Pinpoint the cell where the given text exists, returning its [x, y] midpoint coordinate. 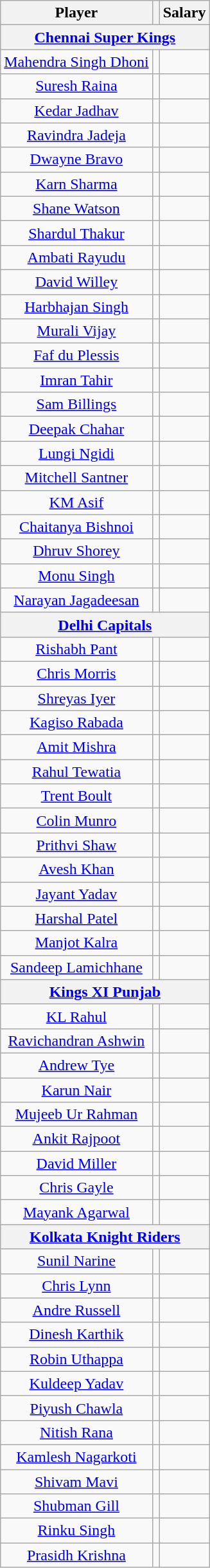
Shreyas Iyer [76, 698]
Narayan Jagadeesan [76, 600]
Dhruv Shorey [76, 551]
Kagiso Rabada [76, 723]
Shane Watson [76, 208]
Rishabh Pant [76, 649]
Dinesh Karthik [76, 1335]
Kings XI Punjab [105, 992]
Rahul Tewatia [76, 772]
Lungi Ngidi [76, 453]
KL Rahul [76, 1016]
Andrew Tye [76, 1065]
Andre Russell [76, 1310]
Jayant Yadav [76, 894]
Chennai Super Kings [105, 37]
Mayank Agarwal [76, 1212]
Rinku Singh [76, 1531]
David Miller [76, 1163]
Ankit Rajpoot [76, 1139]
Ambati Rayudu [76, 257]
Karn Sharma [76, 184]
Kolkata Knight Riders [105, 1237]
Nitish Rana [76, 1432]
Faf du Plessis [76, 356]
Ravindra Jadeja [76, 135]
Deepak Chahar [76, 429]
Shardul Thakur [76, 233]
Robin Uthappa [76, 1359]
Harshal Patel [76, 918]
Dwayne Bravo [76, 160]
Colin Munro [76, 821]
Monu Singh [76, 576]
Piyush Chawla [76, 1408]
Karun Nair [76, 1090]
Mujeeb Ur Rahman [76, 1115]
Imran Tahir [76, 380]
Prithvi Shaw [76, 845]
Delhi Capitals [105, 624]
Salary [184, 13]
Murali Vijay [76, 331]
Prasidh Krishna [76, 1555]
Harbhajan Singh [76, 307]
Amit Mishra [76, 747]
Sam Billings [76, 405]
Chris Morris [76, 673]
Mahendra Singh Dhoni [76, 62]
Shivam Mavi [76, 1481]
Ravichandran Ashwin [76, 1041]
Kuldeep Yadav [76, 1383]
Shubman Gill [76, 1506]
Sandeep Lamichhane [76, 967]
Avesh Khan [76, 870]
Mitchell Santner [76, 478]
Chaitanya Bishnoi [76, 527]
Manjot Kalra [76, 943]
Player [76, 13]
Chris Gayle [76, 1188]
David Willey [76, 282]
KM Asif [76, 502]
Sunil Narine [76, 1261]
Trent Boult [76, 796]
Kedar Jadhav [76, 111]
Kamlesh Nagarkoti [76, 1457]
Chris Lynn [76, 1286]
Suresh Raina [76, 86]
